For the text-containing cell, return its midpoint in (x, y) coordinate format. 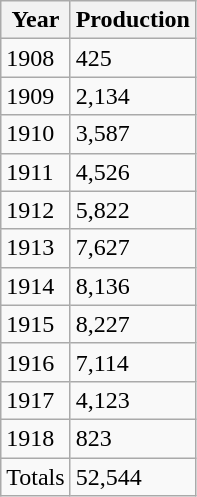
52,544 (132, 477)
2,134 (132, 96)
8,136 (132, 286)
Production (132, 20)
1913 (36, 248)
Year (36, 20)
4,526 (132, 172)
1912 (36, 210)
1909 (36, 96)
3,587 (132, 134)
425 (132, 58)
1915 (36, 324)
1917 (36, 400)
1910 (36, 134)
7,627 (132, 248)
5,822 (132, 210)
1918 (36, 438)
Totals (36, 477)
1911 (36, 172)
823 (132, 438)
4,123 (132, 400)
7,114 (132, 362)
8,227 (132, 324)
1908 (36, 58)
1916 (36, 362)
1914 (36, 286)
